Scan for the cell matching the given text and deliver its (X, Y) coordinate at center. 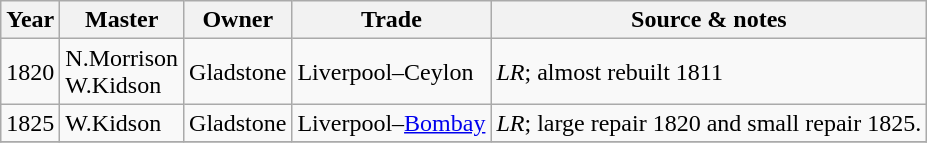
LR; large repair 1820 and small repair 1825. (709, 123)
N.MorrisonW.Kidson (122, 72)
1820 (30, 72)
Liverpool–Bombay (392, 123)
Source & notes (709, 20)
W.Kidson (122, 123)
Year (30, 20)
Owner (238, 20)
Master (122, 20)
Trade (392, 20)
1825 (30, 123)
LR; almost rebuilt 1811 (709, 72)
Liverpool–Ceylon (392, 72)
